Pinpoint the cell where the given text exists, returning its (x, y) midpoint coordinate. 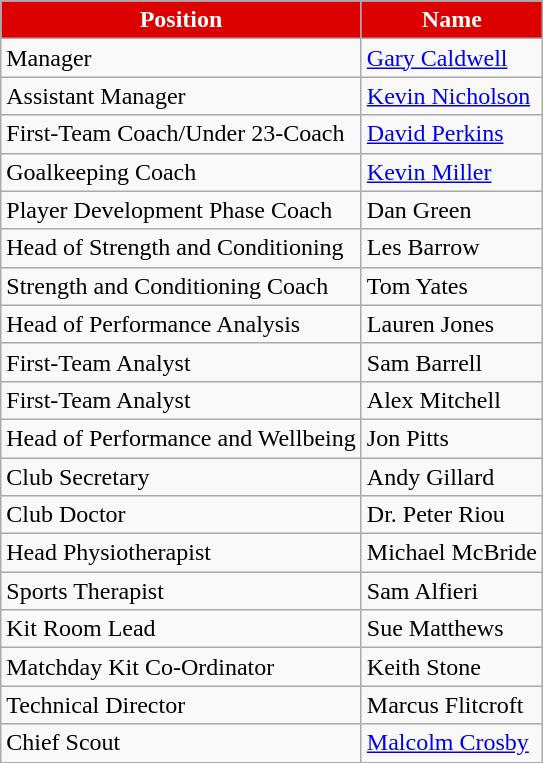
Dr. Peter Riou (452, 515)
Les Barrow (452, 248)
Gary Caldwell (452, 58)
Keith Stone (452, 667)
Assistant Manager (182, 96)
Lauren Jones (452, 324)
Sue Matthews (452, 629)
Matchday Kit Co-Ordinator (182, 667)
Kit Room Lead (182, 629)
Goalkeeping Coach (182, 172)
Club Secretary (182, 477)
Jon Pitts (452, 438)
Head of Performance and Wellbeing (182, 438)
Tom Yates (452, 286)
First-Team Coach/Under 23-Coach (182, 134)
Chief Scout (182, 743)
Kevin Nicholson (452, 96)
Michael McBride (452, 553)
Andy Gillard (452, 477)
Marcus Flitcroft (452, 705)
Sports Therapist (182, 591)
Head Physiotherapist (182, 553)
Sam Alfieri (452, 591)
Alex Mitchell (452, 400)
Name (452, 20)
Head of Strength and Conditioning (182, 248)
Manager (182, 58)
Sam Barrell (452, 362)
Position (182, 20)
Technical Director (182, 705)
Strength and Conditioning Coach (182, 286)
Malcolm Crosby (452, 743)
David Perkins (452, 134)
Club Doctor (182, 515)
Player Development Phase Coach (182, 210)
Head of Performance Analysis (182, 324)
Kevin Miller (452, 172)
Dan Green (452, 210)
